Find where the given text appears and provide that cell's center as [X, Y] coordinate. 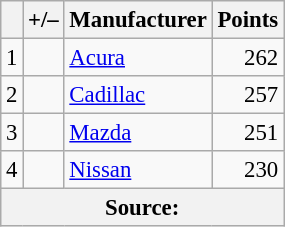
Source: [142, 208]
Manufacturer [138, 20]
4 [12, 170]
Mazda [138, 133]
230 [248, 170]
Cadillac [138, 95]
Acura [138, 58]
257 [248, 95]
2 [12, 95]
3 [12, 133]
Points [248, 20]
+/– [44, 20]
251 [248, 133]
1 [12, 58]
262 [248, 58]
Nissan [138, 170]
